Return the [x, y] coordinate for the center point of the cell that contains the specified text.  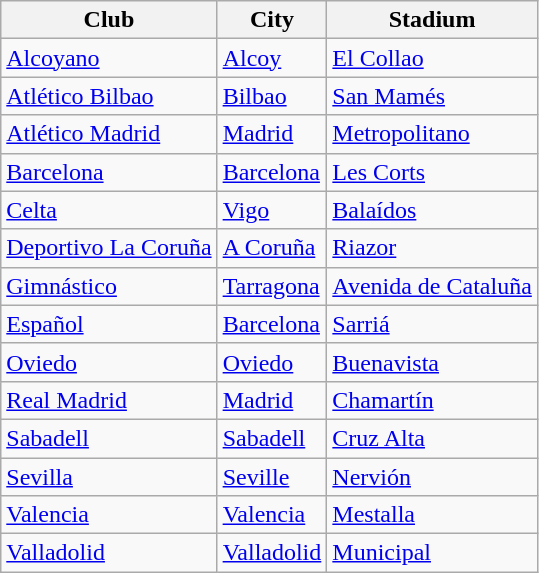
Chamartín [432, 400]
Vigo [272, 210]
Deportivo La Coruña [109, 248]
Alcoyano [109, 58]
San Mamés [432, 96]
Cruz Alta [432, 438]
Atlético Madrid [109, 134]
Gimnástico [109, 286]
City [272, 20]
Seville [272, 477]
Sevilla [109, 477]
Nervión [432, 477]
Riazor [432, 248]
Mestalla [432, 515]
Stadium [432, 20]
Atlético Bilbao [109, 96]
Real Madrid [109, 400]
Metropolitano [432, 134]
Municipal [432, 553]
Les Corts [432, 172]
El Collao [432, 58]
Bilbao [272, 96]
Español [109, 324]
Celta [109, 210]
Tarragona [272, 286]
Sarriá [432, 324]
Buenavista [432, 362]
Alcoy [272, 58]
Club [109, 20]
A Coruña [272, 248]
Balaídos [432, 210]
Avenida de Cataluña [432, 286]
